Detect which cell encompasses the target text, then output its (x, y) center coordinate. 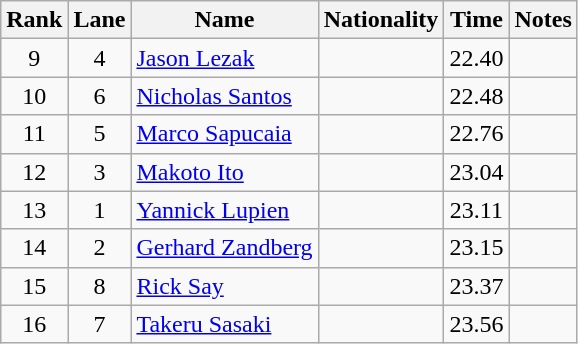
4 (100, 58)
Lane (100, 20)
15 (34, 286)
Notes (543, 20)
22.48 (476, 96)
Jason Lezak (224, 58)
Gerhard Zandberg (224, 248)
6 (100, 96)
Takeru Sasaki (224, 324)
11 (34, 134)
Time (476, 20)
14 (34, 248)
5 (100, 134)
3 (100, 172)
22.76 (476, 134)
Rank (34, 20)
13 (34, 210)
22.40 (476, 58)
23.04 (476, 172)
1 (100, 210)
23.11 (476, 210)
23.56 (476, 324)
Makoto Ito (224, 172)
7 (100, 324)
Yannick Lupien (224, 210)
2 (100, 248)
16 (34, 324)
Nationality (381, 20)
Name (224, 20)
23.15 (476, 248)
9 (34, 58)
12 (34, 172)
10 (34, 96)
Nicholas Santos (224, 96)
Marco Sapucaia (224, 134)
23.37 (476, 286)
8 (100, 286)
Rick Say (224, 286)
